Determine the [x, y] coordinate at the center of the cell enclosing the given text.  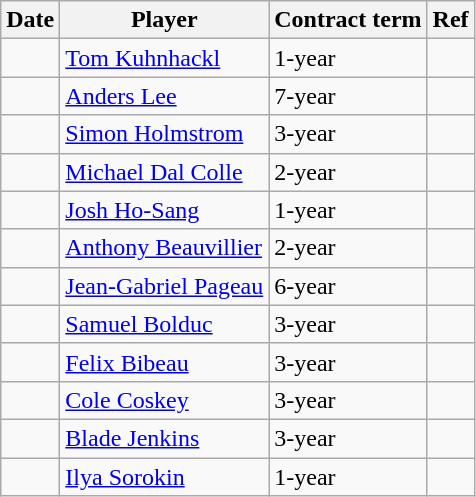
Player [164, 20]
Ref [450, 20]
Josh Ho-Sang [164, 210]
Anthony Beauvillier [164, 248]
7-year [348, 96]
Jean-Gabriel Pageau [164, 286]
Date [30, 20]
Simon Holmstrom [164, 134]
6-year [348, 286]
Tom Kuhnhackl [164, 58]
Felix Bibeau [164, 362]
Contract term [348, 20]
Michael Dal Colle [164, 172]
Blade Jenkins [164, 438]
Ilya Sorokin [164, 477]
Samuel Bolduc [164, 324]
Anders Lee [164, 96]
Cole Coskey [164, 400]
